Identify which cell holds the provided text, then report its (X, Y) central coordinate. 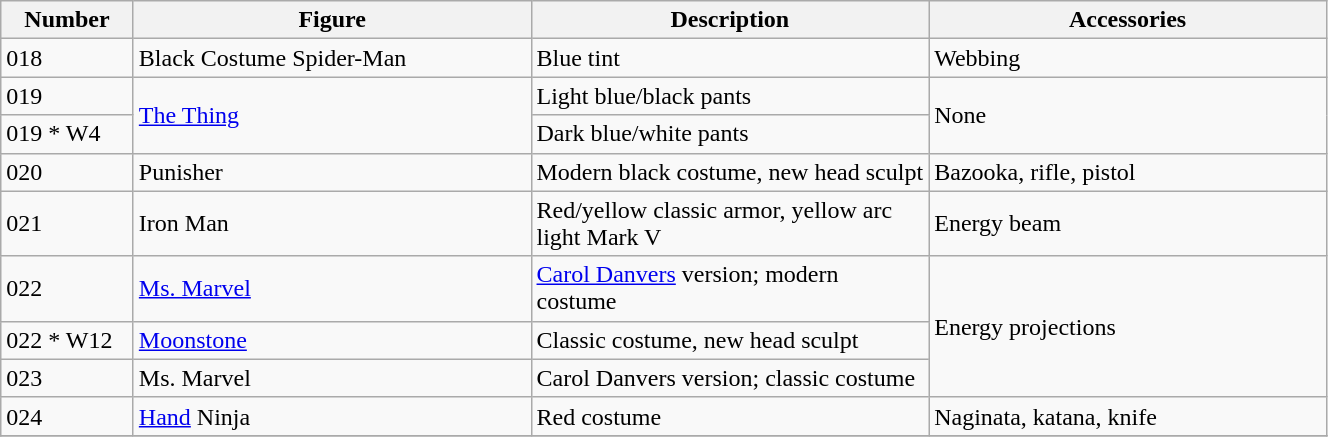
Iron Man (332, 224)
022 (68, 288)
Bazooka, rifle, pistol (1128, 172)
024 (68, 416)
Carol Danvers version; modern costume (730, 288)
Naginata, katana, knife (1128, 416)
Moonstone (332, 340)
Modern black costume, new head sculpt (730, 172)
Energy projections (1128, 326)
Figure (332, 20)
023 (68, 378)
Classic costume, new head sculpt (730, 340)
020 (68, 172)
Carol Danvers version; classic costume (730, 378)
Light blue/black pants (730, 96)
018 (68, 58)
019 (68, 96)
Punisher (332, 172)
The Thing (332, 115)
Energy beam (1128, 224)
019 * W4 (68, 134)
Accessories (1128, 20)
021 (68, 224)
Webbing (1128, 58)
Black Costume Spider-Man (332, 58)
Hand Ninja (332, 416)
Number (68, 20)
Blue tint (730, 58)
Dark blue/white pants (730, 134)
Red/yellow classic armor, yellow arc light Mark V (730, 224)
022 * W12 (68, 340)
Description (730, 20)
Red costume (730, 416)
None (1128, 115)
